Output the [x, y] coordinate of the center of the cell containing the given text.  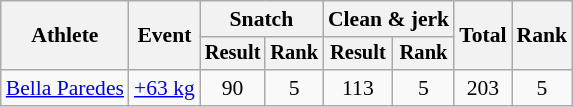
113 [358, 88]
Athlete [65, 36]
Total [482, 36]
+63 kg [164, 88]
90 [233, 88]
203 [482, 88]
Bella Paredes [65, 88]
Event [164, 36]
Clean & jerk [388, 19]
Snatch [262, 19]
